Locate the cell with the specified text and output its (X, Y) center coordinate. 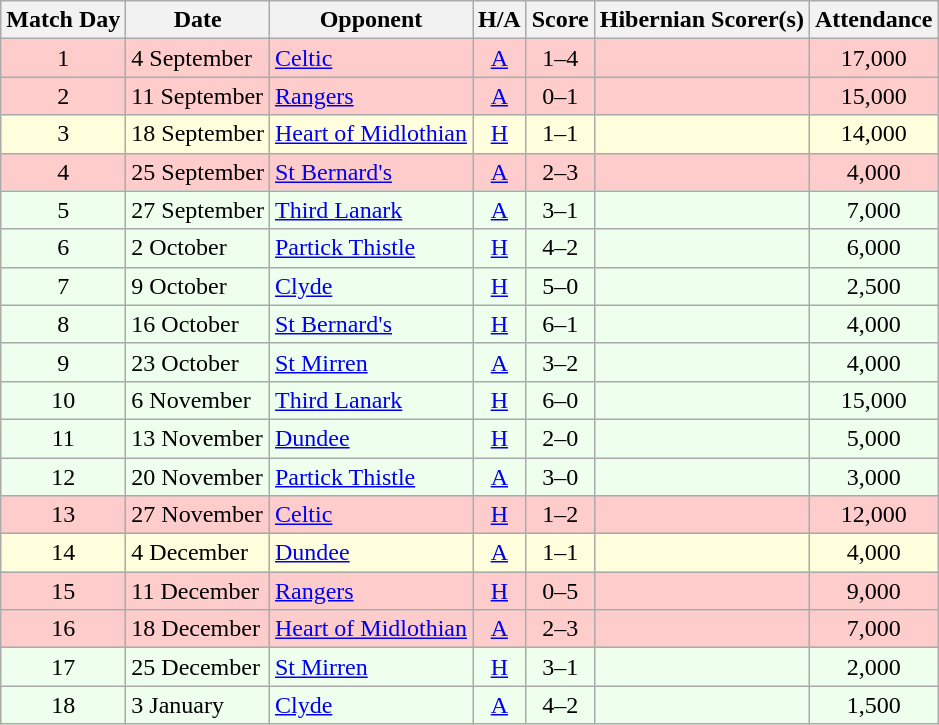
0–1 (560, 96)
1–2 (560, 515)
20 November (198, 477)
Attendance (873, 20)
Score (560, 20)
7 (64, 286)
3–2 (560, 362)
14 (64, 553)
14,000 (873, 134)
2 (64, 96)
11 (64, 438)
1 (64, 58)
9,000 (873, 591)
2,000 (873, 667)
Hibernian Scorer(s) (702, 20)
1–4 (560, 58)
16 (64, 629)
6 November (198, 400)
8 (64, 324)
15 (64, 591)
23 October (198, 362)
13 November (198, 438)
6–0 (560, 400)
1,500 (873, 705)
2–0 (560, 438)
27 September (198, 210)
H/A (499, 20)
4 (64, 172)
2,500 (873, 286)
11 December (198, 591)
3–0 (560, 477)
5 (64, 210)
2 October (198, 248)
3 January (198, 705)
Date (198, 20)
9 (64, 362)
9 October (198, 286)
0–5 (560, 591)
Match Day (64, 20)
6,000 (873, 248)
11 September (198, 96)
18 September (198, 134)
6 (64, 248)
12,000 (873, 515)
4 September (198, 58)
13 (64, 515)
27 November (198, 515)
Opponent (370, 20)
17 (64, 667)
25 December (198, 667)
5–0 (560, 286)
3 (64, 134)
4 December (198, 553)
18 December (198, 629)
18 (64, 705)
3,000 (873, 477)
12 (64, 477)
6–1 (560, 324)
25 September (198, 172)
10 (64, 400)
5,000 (873, 438)
16 October (198, 324)
17,000 (873, 58)
